Return the (X, Y) coordinate for the center point of the cell that contains the specified text.  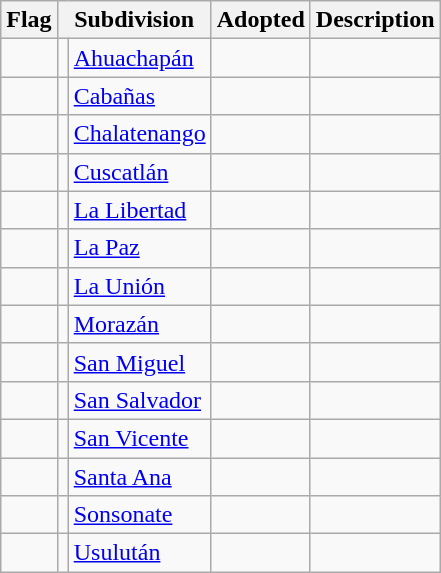
Cuscatlán (140, 172)
Morazán (140, 324)
Chalatenango (140, 134)
San Salvador (140, 400)
La Libertad (140, 210)
San Vicente (140, 438)
La Unión (140, 286)
Description (375, 20)
Flag (29, 20)
Cabañas (140, 96)
Ahuachapán (140, 58)
Adopted (260, 20)
La Paz (140, 248)
Subdivision (134, 20)
Usulután (140, 553)
Sonsonate (140, 515)
San Miguel (140, 362)
Santa Ana (140, 477)
